Extract the (X, Y) coordinate from the center of the cell holding the provided text.  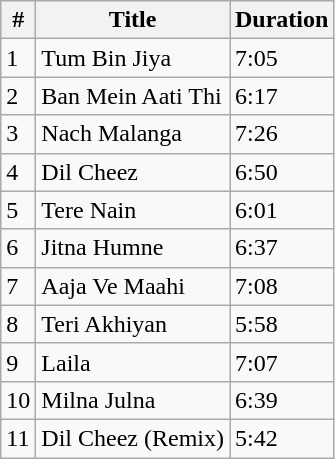
6:01 (282, 210)
4 (18, 172)
5 (18, 210)
6 (18, 248)
2 (18, 96)
Nach Malanga (133, 134)
8 (18, 324)
Ban Mein Aati Thi (133, 96)
1 (18, 58)
# (18, 20)
10 (18, 400)
7:08 (282, 286)
3 (18, 134)
Laila (133, 362)
Teri Akhiyan (133, 324)
7:05 (282, 58)
Duration (282, 20)
7:26 (282, 134)
6:17 (282, 96)
11 (18, 438)
Aaja Ve Maahi (133, 286)
5:42 (282, 438)
6:37 (282, 248)
6:39 (282, 400)
Tere Nain (133, 210)
Dil Cheez (133, 172)
5:58 (282, 324)
9 (18, 362)
6:50 (282, 172)
Title (133, 20)
Jitna Humne (133, 248)
7 (18, 286)
Dil Cheez (Remix) (133, 438)
Milna Julna (133, 400)
7:07 (282, 362)
Tum Bin Jiya (133, 58)
